Return (x, y) of the center of cell containing provided text 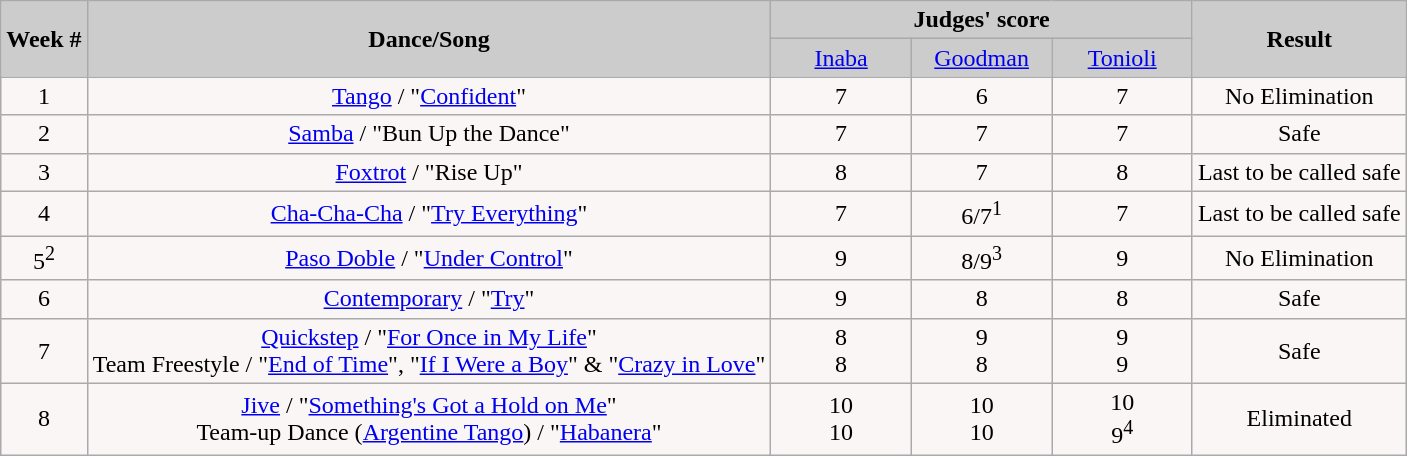
2 (44, 134)
3 (44, 172)
Judges' score (982, 20)
Tonioli (1122, 58)
Eliminated (1299, 419)
Foxtrot / "Rise Up" (429, 172)
Cha-Cha-Cha / "Try Everything" (429, 214)
Week # (44, 39)
6/71 (982, 214)
1094 (1122, 419)
99 (1122, 350)
Tango / "Confident" (429, 96)
98 (982, 350)
1 (44, 96)
4 (44, 214)
Inaba (842, 58)
Contemporary / "Try" (429, 299)
Dance/Song (429, 39)
Paso Doble / "Under Control" (429, 258)
Samba / "Bun Up the Dance" (429, 134)
8/93 (982, 258)
Jive / "Something's Got a Hold on Me"Team-up Dance (Argentine Tango) / "Habanera" (429, 419)
88 (842, 350)
52 (44, 258)
Goodman (982, 58)
Result (1299, 39)
Quickstep / "For Once in My Life"Team Freestyle / "End of Time", "If I Were a Boy" & "Crazy in Love" (429, 350)
